Search for the cell housing the specified text and yield its [x, y] center coordinate. 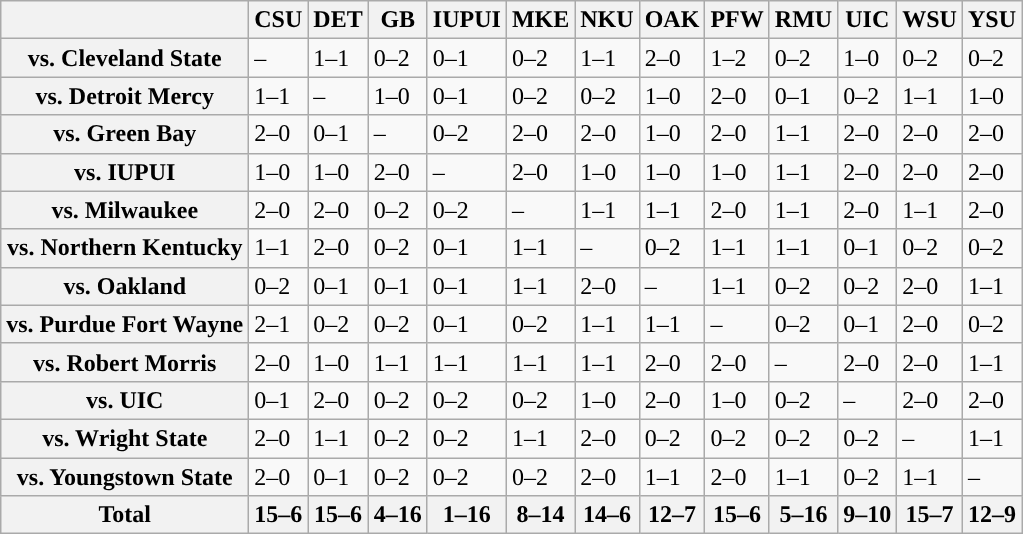
vs. Wright State [125, 438]
12–7 [672, 515]
9–10 [868, 515]
14–6 [607, 515]
MKE [540, 20]
UIC [868, 20]
CSU [278, 20]
vs. Robert Morris [125, 362]
vs. Youngstown State [125, 477]
vs. Oakland [125, 286]
vs. Northern Kentucky [125, 248]
DET [338, 20]
2–1 [278, 324]
vs. Purdue Fort Wayne [125, 324]
vs. IUPUI [125, 172]
OAK [672, 20]
RMU [803, 20]
vs. Detroit Mercy [125, 96]
Total [125, 515]
WSU [930, 20]
15–7 [930, 515]
vs. UIC [125, 400]
IUPUI [466, 20]
vs. Milwaukee [125, 210]
1–16 [466, 515]
1–2 [737, 58]
5–16 [803, 515]
vs. Green Bay [125, 134]
4–16 [398, 515]
NKU [607, 20]
12–9 [992, 515]
8–14 [540, 515]
GB [398, 20]
PFW [737, 20]
vs. Cleveland State [125, 58]
YSU [992, 20]
